Capture the cell that displays the provided text and extract its [x, y] central coordinate. 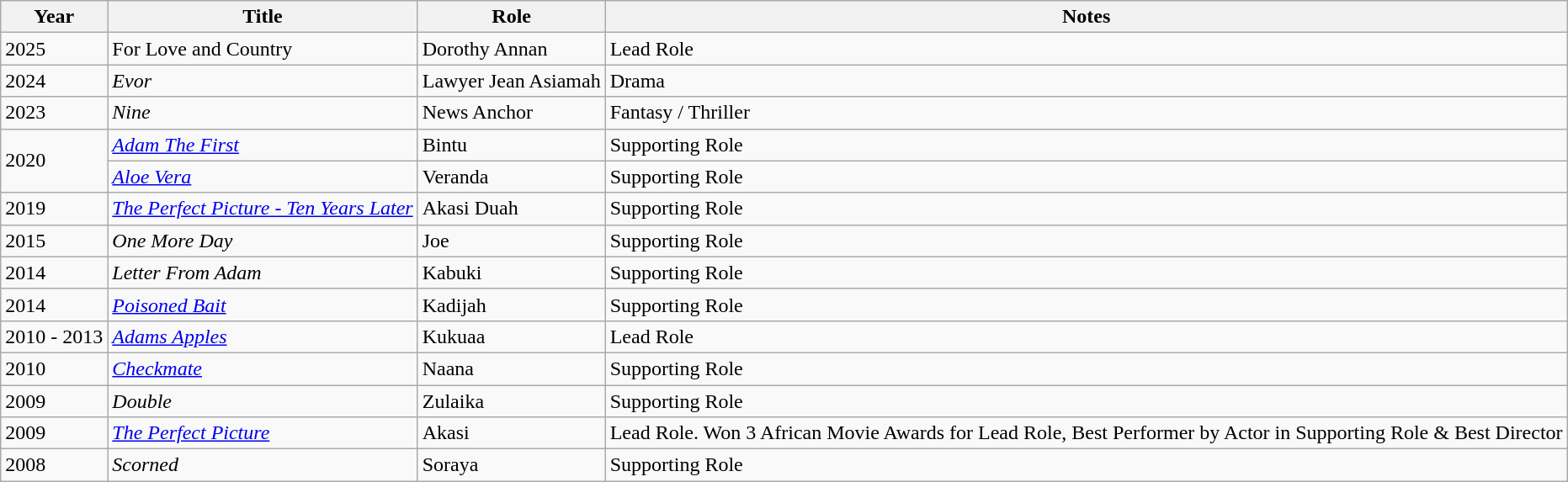
2010 [54, 368]
One More Day [263, 241]
Naana [512, 368]
2020 [54, 161]
Role [512, 17]
For Love and Country [263, 49]
Fantasy / Thriller [1086, 113]
Kukuaa [512, 336]
Zulaika [512, 401]
Year [54, 17]
Adam The First [263, 145]
Dorothy Annan [512, 49]
Lead Role. Won 3 African Movie Awards for Lead Role, Best Performer by Actor in Supporting Role & Best Director [1086, 433]
2019 [54, 209]
Letter From Adam [263, 273]
Poisoned Bait [263, 305]
Kabuki [512, 273]
2008 [54, 465]
The Perfect Picture [263, 433]
2025 [54, 49]
2023 [54, 113]
Joe [512, 241]
Akasi [512, 433]
2010 - 2013 [54, 336]
Double [263, 401]
Akasi Duah [512, 209]
News Anchor [512, 113]
Lawyer Jean Asiamah [512, 81]
Adams Apples [263, 336]
Kadijah [512, 305]
Notes [1086, 17]
The Perfect Picture - Ten Years Later [263, 209]
Aloe Vera [263, 177]
Veranda [512, 177]
Evor [263, 81]
Scorned [263, 465]
Drama [1086, 81]
Soraya [512, 465]
Title [263, 17]
Bintu [512, 145]
Nine [263, 113]
Checkmate [263, 368]
2024 [54, 81]
2015 [54, 241]
